For the text-containing cell, return its midpoint in (X, Y) coordinate format. 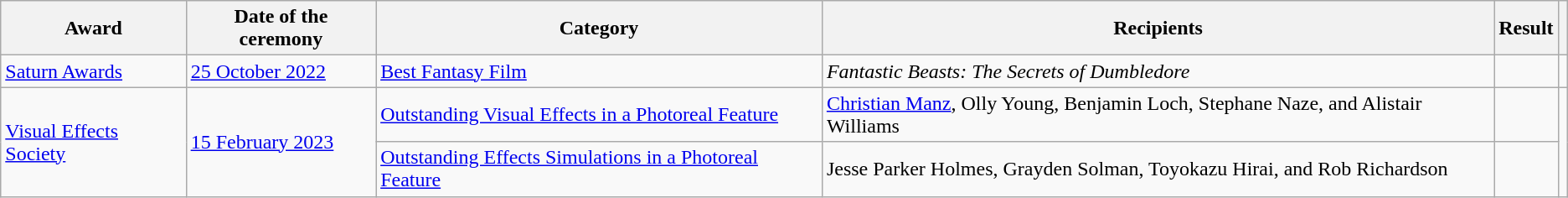
Fantastic Beasts: The Secrets of Dumbledore (1158, 71)
15 February 2023 (281, 142)
Outstanding Effects Simulations in a Photoreal Feature (600, 169)
Visual Effects Society (94, 142)
Saturn Awards (94, 71)
Award (94, 29)
Recipients (1158, 29)
Category (600, 29)
Best Fantasy Film (600, 71)
Date of the ceremony (281, 29)
Result (1526, 29)
Jesse Parker Holmes, Grayden Solman, Toyokazu Hirai, and Rob Richardson (1158, 169)
Christian Manz, Olly Young, Benjamin Loch, Stephane Naze, and Alistair Williams (1158, 114)
Outstanding Visual Effects in a Photoreal Feature (600, 114)
25 October 2022 (281, 71)
